Capture the cell that displays the provided text and extract its (x, y) central coordinate. 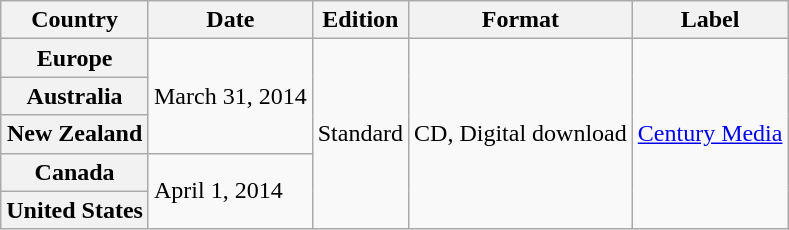
Format (521, 20)
Date (230, 20)
Europe (75, 58)
Label (710, 20)
Edition (360, 20)
Century Media (710, 134)
April 1, 2014 (230, 191)
Canada (75, 172)
Standard (360, 134)
Australia (75, 96)
New Zealand (75, 134)
March 31, 2014 (230, 96)
CD, Digital download (521, 134)
United States (75, 210)
Country (75, 20)
